Extract the (X, Y) coordinate from the center of the cell holding the provided text.  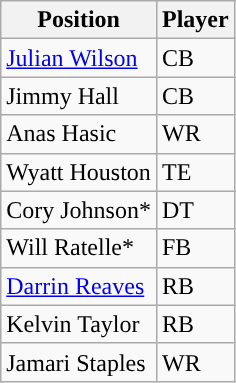
Cory Johnson* (79, 210)
Anas Hasic (79, 134)
Darrin Reaves (79, 286)
DT (195, 210)
FB (195, 248)
TE (195, 172)
Player (195, 20)
Position (79, 20)
Jimmy Hall (79, 96)
Julian Wilson (79, 58)
Jamari Staples (79, 362)
Will Ratelle* (79, 248)
Kelvin Taylor (79, 324)
Wyatt Houston (79, 172)
